Locate the cell with the specified text and output its [X, Y] center coordinate. 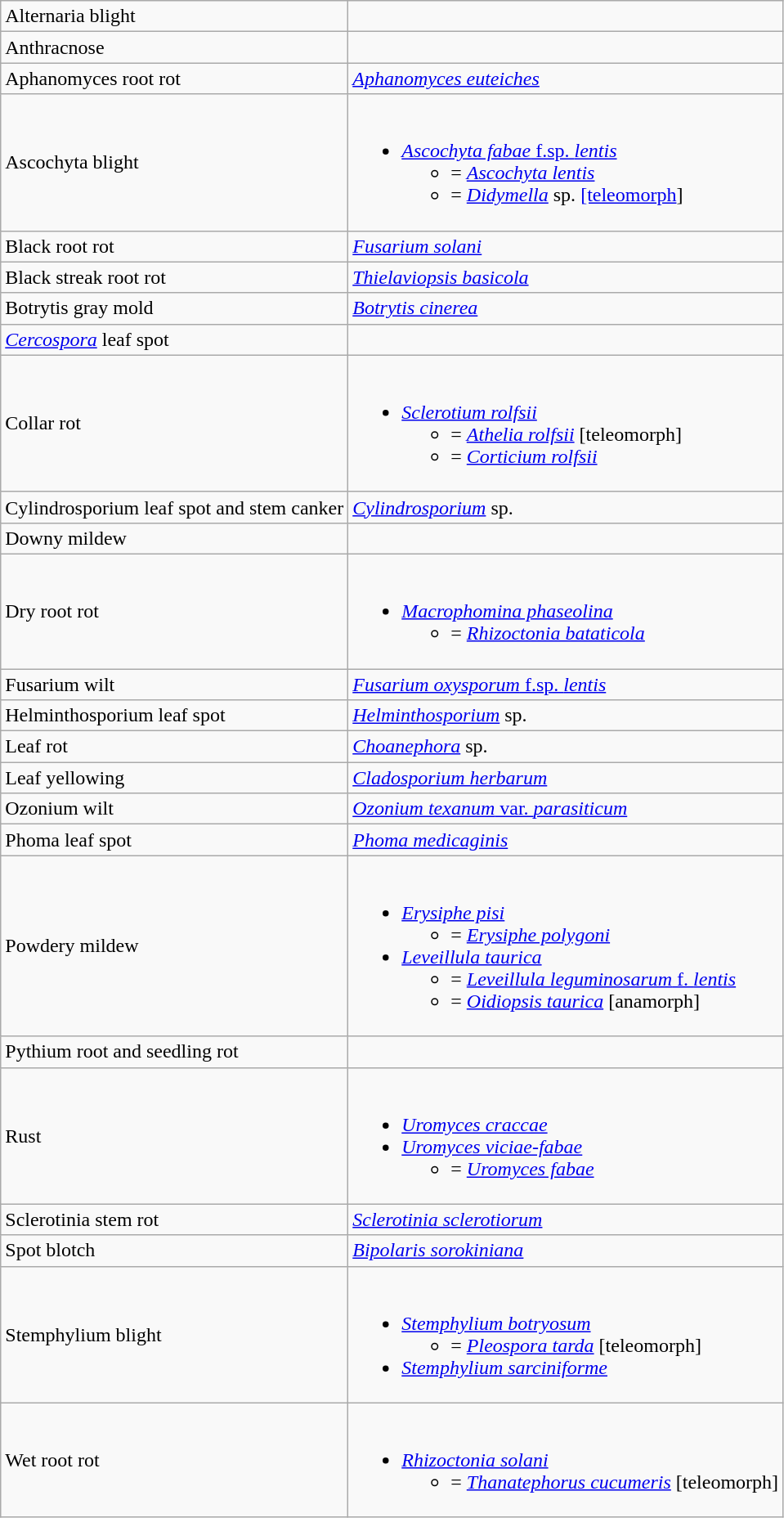
Ascochyta blight [175, 162]
Sclerotium rolfsii= Athelia rolfsii [teleomorph]= Corticium rolfsii [566, 424]
Alternaria blight [175, 16]
Stemphylium blight [175, 1335]
Helminthosporium sp. [566, 716]
Fusarium oxysporum f.sp. lentis [566, 685]
Rust [175, 1135]
Ozonium texanum var. parasiticum [566, 809]
Ascochyta fabae f.sp. lentis= Ascochyta lentis= Didymella sp. [teleomorph] [566, 162]
Powdery mildew [175, 945]
Sclerotinia sclerotiorum [566, 1219]
Cercospora leaf spot [175, 339]
Black root rot [175, 246]
Pythium root and seedling rot [175, 1052]
Choanephora sp. [566, 747]
Botrytis cinerea [566, 308]
Macrophomina phaseolina= Rhizoctonia bataticola [566, 611]
Wet root rot [175, 1460]
Cladosporium herbarum [566, 778]
Stemphylium botryosum= Pleospora tarda [teleomorph]Stemphylium sarciniforme [566, 1335]
Fusarium wilt [175, 685]
Botrytis gray mold [175, 308]
Thielaviopsis basicola [566, 277]
Uromyces craccaeUromyces viciae-fabae= Uromyces fabae [566, 1135]
Cylindrosporium sp. [566, 507]
Helminthosporium leaf spot [175, 716]
Aphanomyces root rot [175, 79]
Black streak root rot [175, 277]
Leaf rot [175, 747]
Collar rot [175, 424]
Rhizoctonia solani= Thanatephorus cucumeris [teleomorph] [566, 1460]
Phoma leaf spot [175, 840]
Aphanomyces euteiches [566, 79]
Anthracnose [175, 47]
Leaf yellowing [175, 778]
Downy mildew [175, 538]
Ozonium wilt [175, 809]
Phoma medicaginis [566, 840]
Cylindrosporium leaf spot and stem canker [175, 507]
Spot blotch [175, 1251]
Bipolaris sorokiniana [566, 1251]
Sclerotinia stem rot [175, 1219]
Fusarium solani [566, 246]
Erysiphe pisi= Erysiphe polygoniLeveillula taurica= Leveillula leguminosarum f. lentis= Oidiopsis taurica [anamorph] [566, 945]
Dry root rot [175, 611]
